Provide the [X, Y] coordinate of the cell's center where the given text is located.  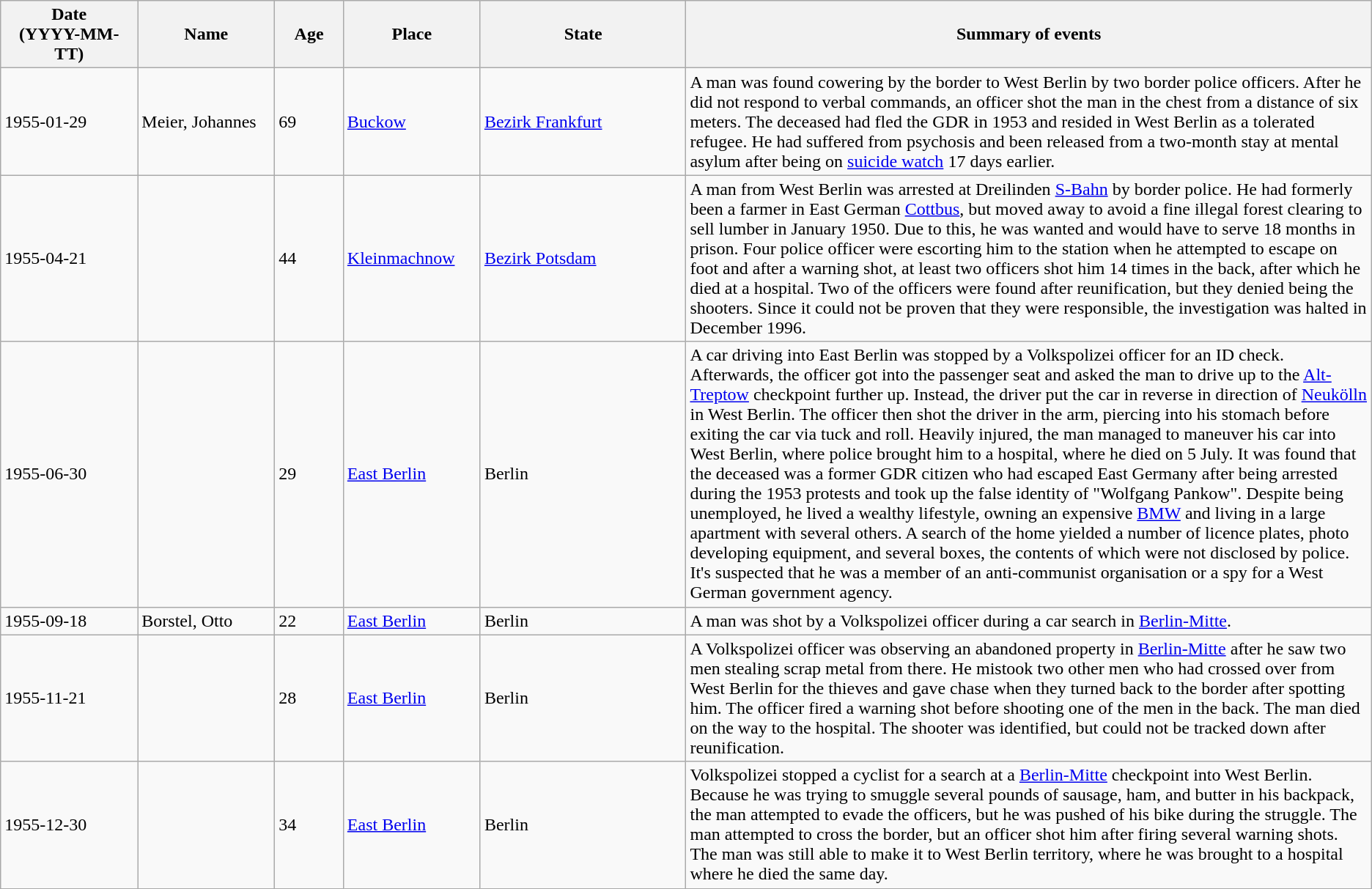
1955-09-18 [69, 621]
Kleinmachnow [412, 258]
1955-04-21 [69, 258]
State [583, 34]
Summary of events [1029, 34]
29 [309, 474]
Bezirk Potsdam [583, 258]
1955-11-21 [69, 698]
69 [309, 122]
1955-06-30 [69, 474]
Date(YYYY-MM-TT) [69, 34]
1955-01-29 [69, 122]
Bezirk Frankfurt [583, 122]
Meier, Johannes [207, 122]
Age [309, 34]
22 [309, 621]
Buckow [412, 122]
1955-12-30 [69, 825]
34 [309, 825]
28 [309, 698]
A man was shot by a Volkspolizei officer during a car search in Berlin-Mitte. [1029, 621]
Borstel, Otto [207, 621]
Name [207, 34]
Place [412, 34]
44 [309, 258]
